Search for the cell housing the specified text and yield its [X, Y] center coordinate. 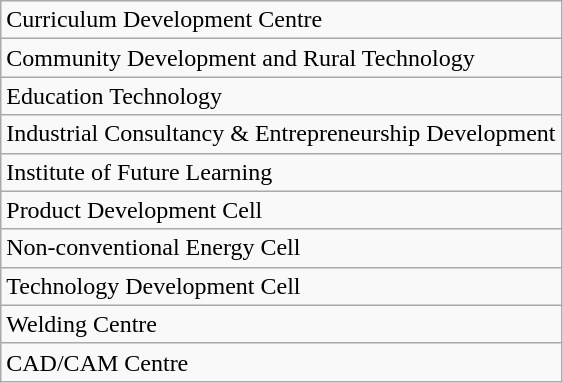
Institute of Future Learning [281, 172]
Product Development Cell [281, 210]
Curriculum Development Centre [281, 20]
Industrial Consultancy & Entrepreneurship Development [281, 134]
Technology Development Cell [281, 286]
Community Development and Rural Technology [281, 58]
Welding Centre [281, 324]
Education Technology [281, 96]
Non-conventional Energy Cell [281, 248]
CAD/CAM Centre [281, 362]
